Search for the cell housing the specified text and yield its (x, y) center coordinate. 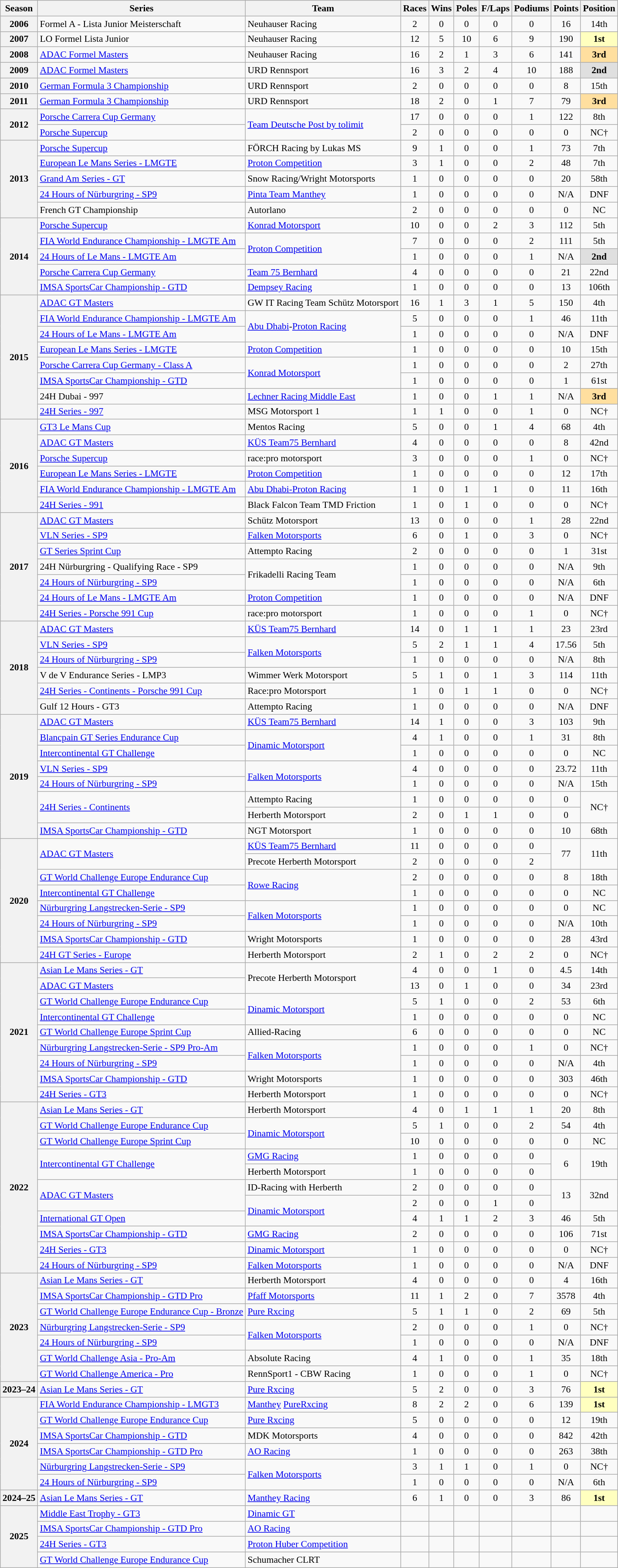
77 (566, 854)
303 (566, 1079)
RennSport1 - CBW Racing (323, 1374)
2023–24 (19, 1389)
ID-Racing with Herberth (323, 1188)
GT World Challenge Europe Endurance Cup - Bronze (141, 1312)
NGT Motorsport (323, 831)
Schütz Motorsport (323, 520)
Season (19, 8)
58th (599, 179)
24H GT Series - Europe (141, 955)
Middle East Trophy - GT3 (141, 1514)
21 (566, 272)
2012 (19, 125)
2019 (19, 776)
Podiums (531, 8)
2008 (19, 55)
Proton Huber Competition (323, 1544)
76 (566, 1389)
F/Laps (496, 8)
Races (415, 8)
3578 (566, 1296)
69 (566, 1312)
Formel A - Lista Junior Meisterschaft (141, 24)
79 (566, 101)
61st (599, 381)
24H Series - Continents (141, 808)
2023 (19, 1327)
Manthey PureRxcing (323, 1405)
32nd (599, 1195)
Schumacher CLRT (323, 1560)
68 (566, 427)
GT Series Sprint Cup (141, 551)
43rd (599, 939)
Porsche Carrera Cup Germany - Class A (141, 365)
31st (599, 551)
31 (566, 738)
GT World Challenge Asia - Pro-Am (141, 1358)
263 (566, 1451)
42nd (599, 443)
2014 (19, 257)
38th (599, 1451)
GT3 Le Mans Cup (141, 427)
2024–25 (19, 1498)
139 (566, 1405)
LO Formel Lista Junior (141, 39)
48 (566, 163)
46th (599, 1079)
24H Series - 991 (141, 505)
Wins (441, 8)
MSG Motorsport 1 (323, 412)
Dempsey Racing (323, 287)
68th (599, 831)
FÖRCH Racing by Lukas MS (323, 148)
34 (566, 986)
Rowe Racing (323, 885)
Position (599, 8)
17 (415, 117)
2009 (19, 71)
International GT Open (141, 1219)
23 (566, 629)
106th (599, 287)
35 (566, 1358)
2022 (19, 1188)
2017 (19, 567)
Team 75 Bernhard (323, 272)
27th (599, 365)
French GT Championship (141, 210)
2025 (19, 1537)
112 (566, 226)
24H Series - 997 (141, 412)
2021 (19, 1032)
Pfaff Motorsports (323, 1296)
24H Nürburgring - Qualifying Race - SP9 (141, 567)
23.72 (566, 769)
Lechner Racing Middle East (323, 396)
GT World Challenge America - Pro (141, 1374)
103 (566, 722)
FIA World Endurance Championship - LMGT3 (141, 1405)
Gulf 12 Hours - GT3 (141, 706)
Blancpain GT Series Endurance Cup (141, 738)
24H Dubai - 997 (141, 396)
4.5 (566, 970)
2015 (19, 357)
Series (141, 8)
2018 (19, 668)
Team (323, 8)
53 (566, 1001)
V de V Endurance Series - LMP3 (141, 676)
Black Falcon Team TMD Friction (323, 505)
24H Series - Porsche 991 Cup (141, 614)
2024 (19, 1443)
Allied-Racing (323, 1032)
141 (566, 55)
111 (566, 241)
Wimmer Werk Motorsport (323, 676)
Mentos Racing (323, 427)
17th (599, 474)
2011 (19, 101)
842 (566, 1436)
71st (599, 1234)
2010 (19, 86)
2020 (19, 901)
42th (599, 1436)
2006 (19, 24)
MDK Motorsports (323, 1436)
Dinamic GT (323, 1514)
114 (566, 676)
54 (566, 1125)
10th (599, 924)
17.56 (566, 645)
Frikadelli Racing Team (323, 575)
Race:pro Motorsport (323, 691)
Pinta Team Manthey (323, 195)
Snow Racing/Wright Motorsports (323, 179)
Poles (466, 8)
Nürburgring Langstrecken-Serie - SP9 Pro-Am (141, 1048)
190 (566, 39)
24H Series - Continents - Porsche 991 Cup (141, 691)
73 (566, 148)
GW IT Racing Team Schütz Motorsport (323, 303)
2007 (19, 39)
2016 (19, 466)
Autorlano (323, 210)
122 (566, 117)
106 (566, 1234)
2013 (19, 179)
150 (566, 303)
Team Deutsche Post by tolimit (323, 125)
Absolute Racing (323, 1358)
188 (566, 71)
18 (415, 101)
86 (566, 1498)
Grand Am Series - GT (141, 179)
Points (566, 8)
Manthey Racing (323, 1498)
